From the cell containing the given text, extract its center point as (x, y) coordinate. 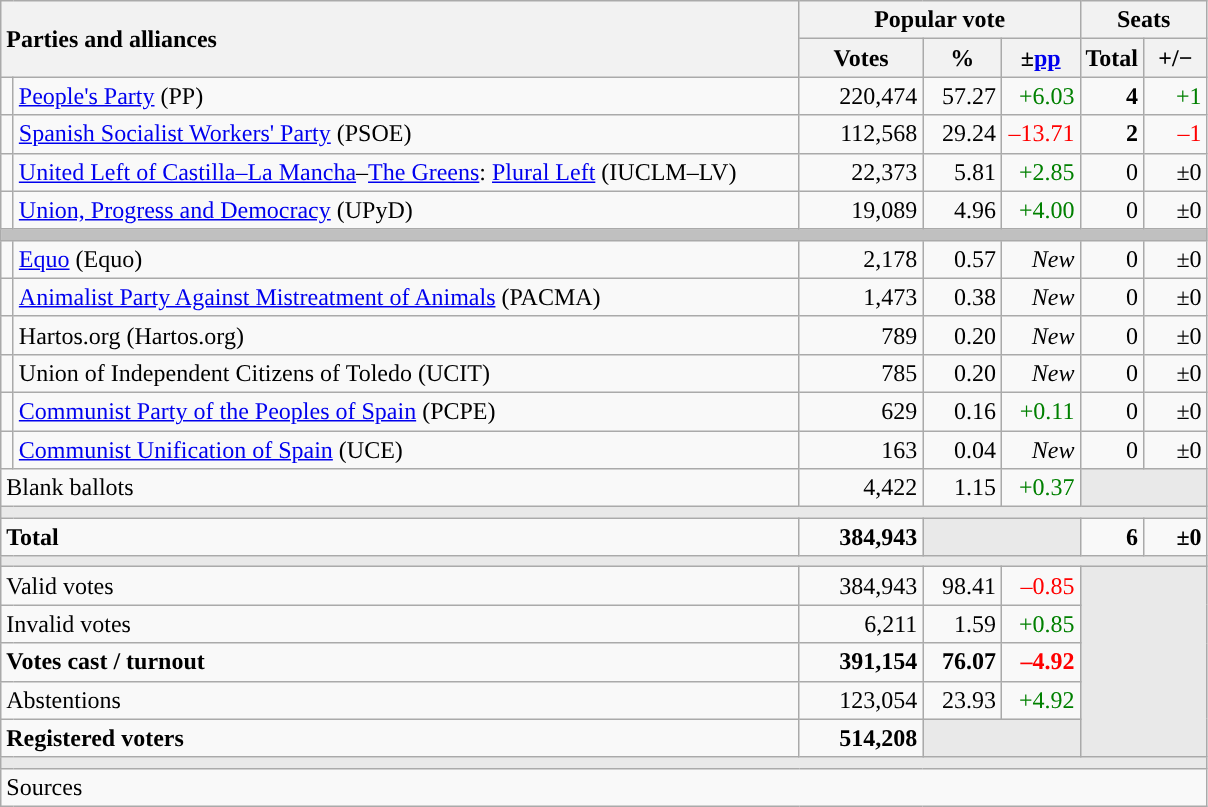
–0.85 (1040, 586)
+/− (1176, 58)
Union, Progress and Democracy (UPyD) (406, 210)
789 (861, 335)
Animalist Party Against Mistreatment of Animals (PACMA) (406, 297)
0.57 (962, 259)
0.38 (962, 297)
Union of Independent Citizens of Toledo (UCIT) (406, 373)
±pp (1040, 58)
0.16 (962, 411)
220,474 (861, 96)
% (962, 58)
Equo (Equo) (406, 259)
Votes cast / turnout (400, 662)
Sources (604, 787)
6 (1112, 537)
+0.11 (1040, 411)
–4.92 (1040, 662)
0.04 (962, 449)
Popular vote (940, 20)
Invalid votes (400, 624)
Hartos.org (Hartos.org) (406, 335)
629 (861, 411)
57.27 (962, 96)
785 (861, 373)
+4.00 (1040, 210)
2,178 (861, 259)
Communist Party of the Peoples of Spain (PCPE) (406, 411)
163 (861, 449)
People's Party (PP) (406, 96)
+0.37 (1040, 488)
Registered voters (400, 738)
–13.71 (1040, 134)
76.07 (962, 662)
+1 (1176, 96)
1,473 (861, 297)
98.41 (962, 586)
29.24 (962, 134)
Spanish Socialist Workers' Party (PSOE) (406, 134)
19,089 (861, 210)
514,208 (861, 738)
22,373 (861, 172)
4 (1112, 96)
6,211 (861, 624)
391,154 (861, 662)
4,422 (861, 488)
Blank ballots (400, 488)
+4.92 (1040, 700)
+0.85 (1040, 624)
1.59 (962, 624)
United Left of Castilla–La Mancha–The Greens: Plural Left (IUCLM–LV) (406, 172)
Communist Unification of Spain (UCE) (406, 449)
Parties and alliances (400, 39)
123,054 (861, 700)
112,568 (861, 134)
5.81 (962, 172)
–1 (1176, 134)
Votes (861, 58)
23.93 (962, 700)
1.15 (962, 488)
+6.03 (1040, 96)
Valid votes (400, 586)
Seats (1144, 20)
Abstentions (400, 700)
+2.85 (1040, 172)
4.96 (962, 210)
2 (1112, 134)
